Locate the cell with the specified text and output its (x, y) center coordinate. 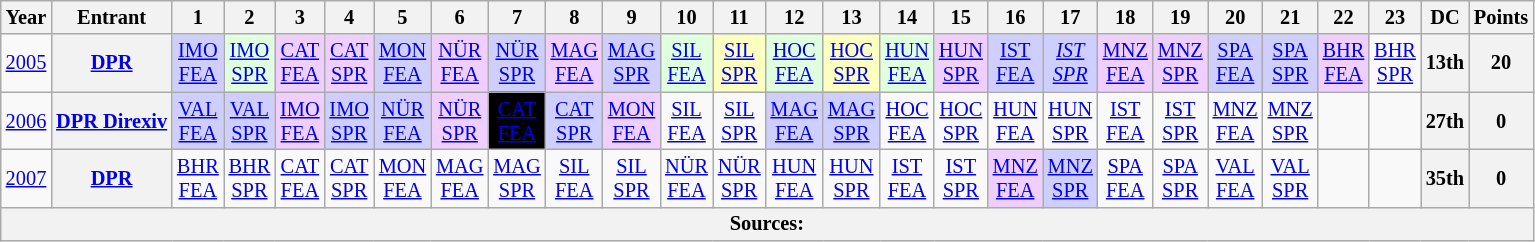
Sources: (767, 224)
DC (1445, 17)
2006 (26, 121)
16 (1016, 17)
Points (1501, 17)
Entrant (112, 17)
Year (26, 17)
23 (1395, 17)
9 (632, 17)
11 (740, 17)
8 (574, 17)
13th (1445, 63)
22 (1344, 17)
2 (250, 17)
13 (852, 17)
10 (686, 17)
21 (1290, 17)
18 (1126, 17)
1 (198, 17)
5 (402, 17)
15 (961, 17)
7 (516, 17)
12 (794, 17)
27th (1445, 121)
19 (1180, 17)
35th (1445, 178)
14 (907, 17)
2005 (26, 63)
6 (460, 17)
3 (300, 17)
DPR Direxiv (112, 121)
4 (350, 17)
17 (1070, 17)
2007 (26, 178)
